Return (x, y) of the center of cell containing provided text 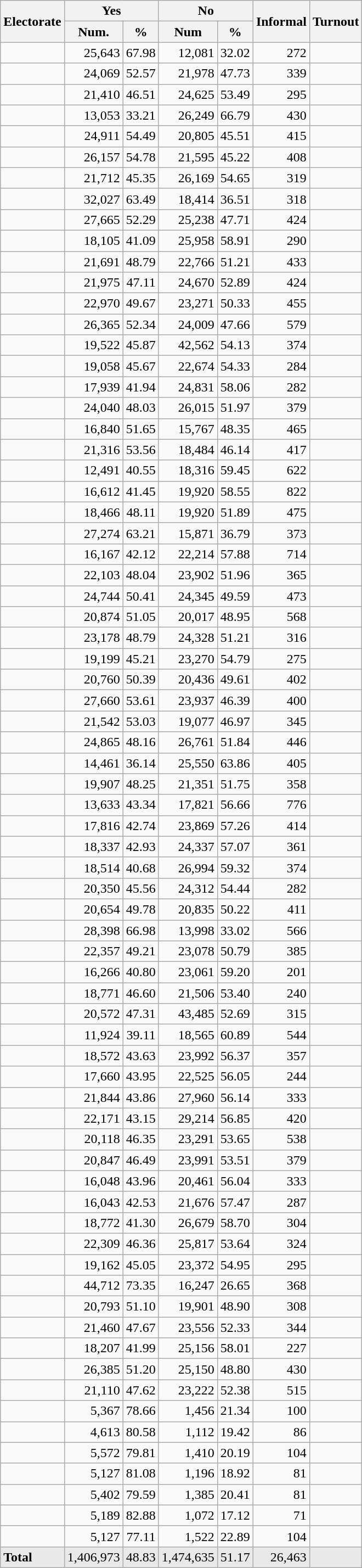
33.02 (235, 931)
240 (281, 993)
1,410 (188, 1453)
59.32 (235, 867)
71 (281, 1515)
53.56 (140, 450)
24,040 (93, 408)
42.12 (140, 554)
20,572 (93, 1014)
433 (281, 262)
24,069 (93, 74)
23,291 (188, 1139)
78.66 (140, 1411)
475 (281, 512)
304 (281, 1223)
22,309 (93, 1244)
25,156 (188, 1348)
47.73 (235, 74)
54.44 (235, 888)
51.20 (140, 1369)
73.35 (140, 1286)
339 (281, 74)
19,522 (93, 345)
21,110 (93, 1390)
566 (281, 931)
23,061 (188, 972)
14,461 (93, 763)
58.91 (235, 240)
16,048 (93, 1181)
Num. (93, 32)
13,053 (93, 115)
50.41 (140, 596)
51.65 (140, 429)
24,328 (188, 638)
12,491 (93, 471)
272 (281, 53)
53.03 (140, 721)
52.69 (235, 1014)
100 (281, 1411)
23,271 (188, 304)
Electorate (32, 21)
18,771 (93, 993)
51.96 (235, 575)
1,196 (188, 1474)
1,474,635 (188, 1557)
417 (281, 450)
20.41 (235, 1494)
58.06 (235, 387)
48.16 (140, 742)
81.08 (140, 1474)
5,189 (93, 1515)
23,078 (188, 951)
25,150 (188, 1369)
51.05 (140, 617)
1,406,973 (93, 1557)
53.40 (235, 993)
26,761 (188, 742)
368 (281, 1286)
420 (281, 1118)
49.61 (235, 680)
361 (281, 847)
42,562 (188, 345)
25,550 (188, 763)
568 (281, 617)
54.79 (235, 659)
26,169 (188, 178)
50.79 (235, 951)
48.90 (235, 1307)
63.49 (140, 199)
28,398 (93, 931)
18,466 (93, 512)
43,485 (188, 1014)
45.21 (140, 659)
1,456 (188, 1411)
23,902 (188, 575)
27,665 (93, 220)
19,901 (188, 1307)
51.75 (235, 784)
316 (281, 638)
45.22 (235, 157)
318 (281, 199)
50.22 (235, 909)
201 (281, 972)
5,572 (93, 1453)
319 (281, 178)
21,316 (93, 450)
46.35 (140, 1139)
20,436 (188, 680)
227 (281, 1348)
52.89 (235, 283)
36.14 (140, 763)
49.78 (140, 909)
46.49 (140, 1160)
22,214 (188, 554)
51.97 (235, 408)
24,831 (188, 387)
414 (281, 826)
24,911 (93, 136)
18,572 (93, 1056)
Yes (111, 11)
47.71 (235, 220)
365 (281, 575)
465 (281, 429)
18,105 (93, 240)
44,712 (93, 1286)
26,994 (188, 867)
43.34 (140, 805)
54.13 (235, 345)
26,385 (93, 1369)
17.12 (235, 1515)
25,643 (93, 53)
48.04 (140, 575)
32,027 (93, 199)
21,410 (93, 94)
46.97 (235, 721)
53.64 (235, 1244)
21.34 (235, 1411)
42.93 (140, 847)
20,793 (93, 1307)
24,625 (188, 94)
17,939 (93, 387)
42.53 (140, 1202)
18,565 (188, 1035)
16,043 (93, 1202)
18,414 (188, 199)
19,058 (93, 366)
53.49 (235, 94)
47.67 (140, 1328)
275 (281, 659)
86 (281, 1432)
538 (281, 1139)
56.66 (235, 805)
17,821 (188, 805)
52.33 (235, 1328)
59.45 (235, 471)
52.29 (140, 220)
20,847 (93, 1160)
53.61 (140, 701)
46.14 (235, 450)
18,772 (93, 1223)
16,266 (93, 972)
48.11 (140, 512)
40.68 (140, 867)
16,167 (93, 554)
41.45 (140, 491)
385 (281, 951)
54.65 (235, 178)
579 (281, 324)
51.10 (140, 1307)
21,978 (188, 74)
18,337 (93, 847)
21,351 (188, 784)
77.11 (140, 1536)
45.05 (140, 1264)
49.59 (235, 596)
20,118 (93, 1139)
18,514 (93, 867)
19,077 (188, 721)
56.37 (235, 1056)
50.33 (235, 304)
22,171 (93, 1118)
24,337 (188, 847)
23,992 (188, 1056)
402 (281, 680)
20,835 (188, 909)
49.67 (140, 304)
16,247 (188, 1286)
446 (281, 742)
56.04 (235, 1181)
41.94 (140, 387)
26,679 (188, 1223)
244 (281, 1077)
54.33 (235, 366)
24,345 (188, 596)
23,937 (188, 701)
21,691 (93, 262)
24,312 (188, 888)
48.03 (140, 408)
23,222 (188, 1390)
27,960 (188, 1097)
79.81 (140, 1453)
46.39 (235, 701)
20,654 (93, 909)
22,970 (93, 304)
24,009 (188, 324)
11,924 (93, 1035)
324 (281, 1244)
40.55 (140, 471)
25,238 (188, 220)
43.15 (140, 1118)
18.92 (235, 1474)
41.09 (140, 240)
47.66 (235, 324)
48.95 (235, 617)
357 (281, 1056)
59.20 (235, 972)
1,385 (188, 1494)
13,633 (93, 805)
22,103 (93, 575)
19.42 (235, 1432)
43.86 (140, 1097)
58.55 (235, 491)
358 (281, 784)
57.88 (235, 554)
17,660 (93, 1077)
19,199 (93, 659)
51.84 (235, 742)
66.98 (140, 931)
1,522 (188, 1536)
17,816 (93, 826)
12,081 (188, 53)
48.83 (140, 1557)
4,613 (93, 1432)
21,975 (93, 283)
53.65 (235, 1139)
45.56 (140, 888)
18,316 (188, 471)
27,660 (93, 701)
16,840 (93, 429)
26,015 (188, 408)
290 (281, 240)
57.26 (235, 826)
49.21 (140, 951)
52.38 (235, 1390)
21,506 (188, 993)
622 (281, 471)
23,372 (188, 1264)
15,871 (188, 533)
19,907 (93, 784)
46.60 (140, 993)
No (206, 11)
776 (281, 805)
714 (281, 554)
80.58 (140, 1432)
48.25 (140, 784)
24,744 (93, 596)
405 (281, 763)
26,249 (188, 115)
50.39 (140, 680)
21,712 (93, 178)
53.51 (235, 1160)
20,805 (188, 136)
21,460 (93, 1328)
455 (281, 304)
58.70 (235, 1223)
48.35 (235, 429)
411 (281, 909)
56.05 (235, 1077)
344 (281, 1328)
284 (281, 366)
82.88 (140, 1515)
21,542 (93, 721)
21,844 (93, 1097)
41.99 (140, 1348)
36.79 (235, 533)
23,991 (188, 1160)
52.34 (140, 324)
46.36 (140, 1244)
20,874 (93, 617)
23,270 (188, 659)
45.35 (140, 178)
22,525 (188, 1077)
408 (281, 157)
33.21 (140, 115)
63.21 (140, 533)
57.07 (235, 847)
22,674 (188, 366)
60.89 (235, 1035)
22,766 (188, 262)
58.01 (235, 1348)
22.89 (235, 1536)
1,072 (188, 1515)
16,612 (93, 491)
308 (281, 1307)
32.02 (235, 53)
54.78 (140, 157)
66.79 (235, 115)
822 (281, 491)
18,484 (188, 450)
345 (281, 721)
18,207 (93, 1348)
20,350 (93, 888)
41.30 (140, 1223)
Total (32, 1557)
54.49 (140, 136)
5,402 (93, 1494)
26,365 (93, 324)
25,958 (188, 240)
46.51 (140, 94)
39.11 (140, 1035)
29,214 (188, 1118)
1,112 (188, 1432)
43.96 (140, 1181)
63.86 (235, 763)
43.63 (140, 1056)
26,463 (281, 1557)
54.95 (235, 1264)
13,998 (188, 931)
57.47 (235, 1202)
26,157 (93, 157)
400 (281, 701)
47.62 (140, 1390)
40.80 (140, 972)
15,767 (188, 429)
Informal (281, 21)
315 (281, 1014)
25,817 (188, 1244)
36.51 (235, 199)
23,869 (188, 826)
20,461 (188, 1181)
Num (188, 32)
24,865 (93, 742)
43.95 (140, 1077)
23,178 (93, 638)
373 (281, 533)
287 (281, 1202)
56.14 (235, 1097)
79.59 (140, 1494)
20,760 (93, 680)
47.31 (140, 1014)
21,595 (188, 157)
20.19 (235, 1453)
Turnout (336, 21)
515 (281, 1390)
45.51 (235, 136)
47.11 (140, 283)
45.87 (140, 345)
21,676 (188, 1202)
51.89 (235, 512)
24,670 (188, 283)
67.98 (140, 53)
22,357 (93, 951)
45.67 (140, 366)
473 (281, 596)
544 (281, 1035)
51.17 (235, 1557)
56.85 (235, 1118)
20,017 (188, 617)
26.65 (235, 1286)
5,367 (93, 1411)
52.57 (140, 74)
23,556 (188, 1328)
415 (281, 136)
19,162 (93, 1264)
27,274 (93, 533)
48.80 (235, 1369)
42.74 (140, 826)
